Pinpoint the cell where the given text exists, returning its [x, y] midpoint coordinate. 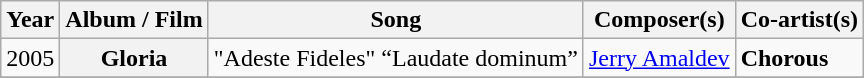
Song [396, 20]
Chorous [799, 58]
Composer(s) [659, 20]
Gloria [134, 58]
"Adeste Fideles" “Laudate dominum” [396, 58]
Year [30, 20]
Jerry Amaldev [659, 58]
2005 [30, 58]
Album / Film [134, 20]
Co-artist(s) [799, 20]
